Determine the [X, Y] coordinate at the center of the cell enclosing the given text.  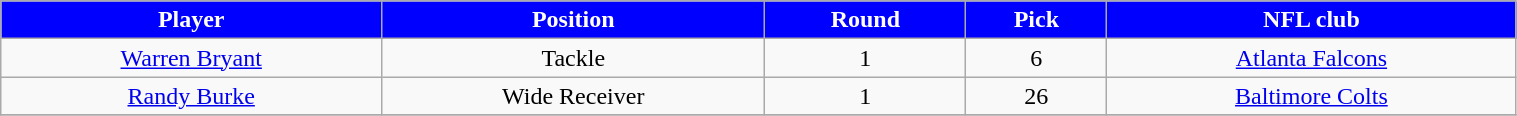
Wide Receiver [574, 96]
Baltimore Colts [1312, 96]
NFL club [1312, 20]
Tackle [574, 58]
Warren Bryant [192, 58]
Pick [1036, 20]
26 [1036, 96]
Player [192, 20]
Atlanta Falcons [1312, 58]
Randy Burke [192, 96]
Position [574, 20]
Round [866, 20]
6 [1036, 58]
